For the text-containing cell, return its midpoint in [x, y] coordinate format. 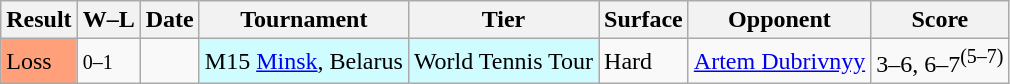
Tier [503, 20]
Score [940, 20]
0–1 [108, 62]
Opponent [779, 20]
M15 Minsk, Belarus [304, 62]
Tournament [304, 20]
Hard [644, 62]
Loss [39, 62]
Result [39, 20]
W–L [108, 20]
Artem Dubrivnyy [779, 62]
Date [170, 20]
3–6, 6–7(5–7) [940, 62]
Surface [644, 20]
World Tennis Tour [503, 62]
